Return the [X, Y] coordinate for the center point of the cell that contains the specified text.  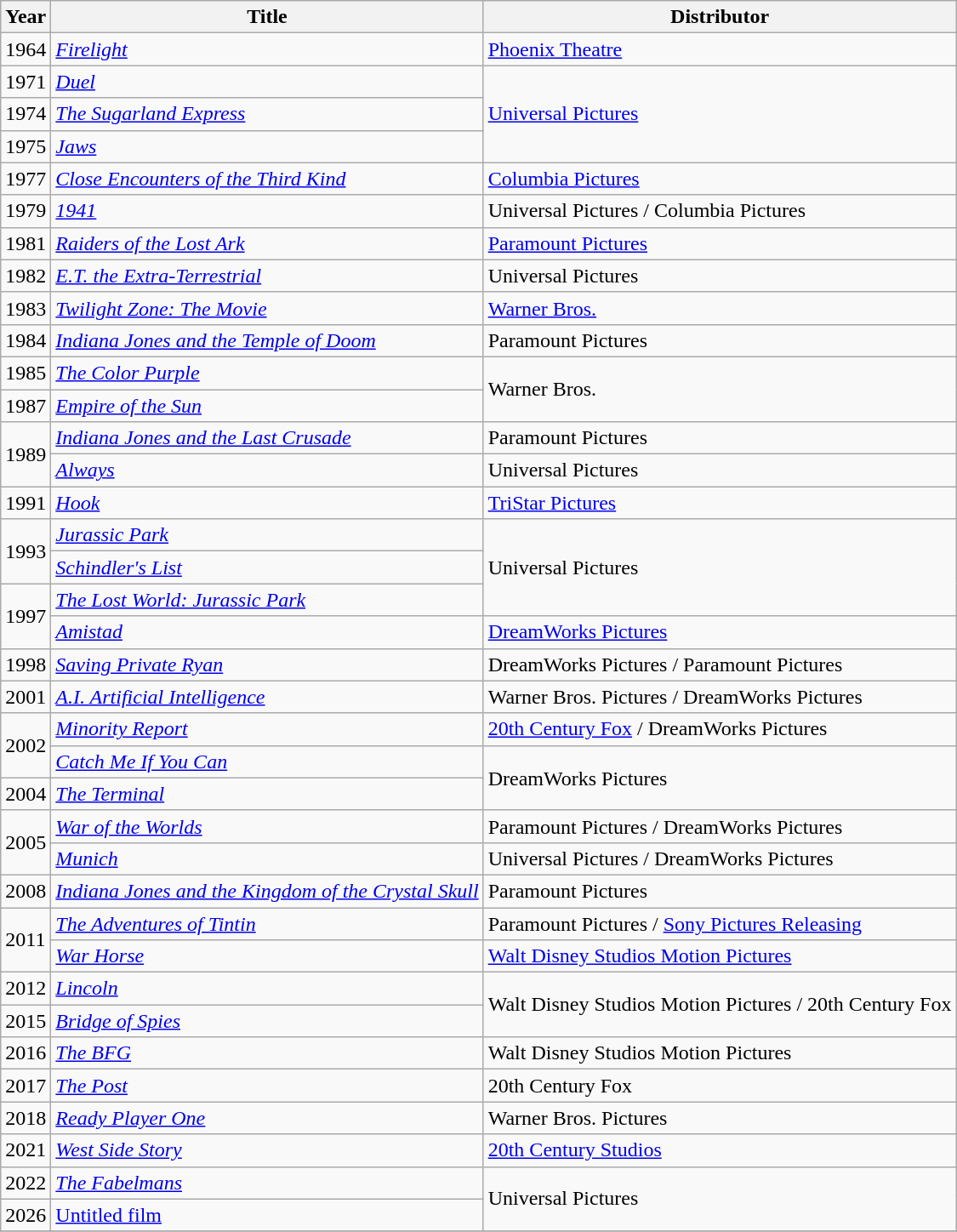
Lincoln [267, 989]
1982 [26, 276]
Amistad [267, 632]
1985 [26, 373]
Columbia Pictures [720, 179]
Paramount Pictures / Sony Pictures Releasing [720, 923]
Warner Bros. Pictures [720, 1118]
Paramount Pictures / DreamWorks Pictures [720, 826]
Indiana Jones and the Temple of Doom [267, 340]
1964 [26, 49]
Schindler's List [267, 568]
20th Century Fox [720, 1086]
Universal Pictures / Columbia Pictures [720, 211]
Empire of the Sun [267, 406]
1998 [26, 664]
2017 [26, 1086]
War Horse [267, 956]
Minority Report [267, 729]
Walt Disney Studios Motion Pictures / 20th Century Fox [720, 1005]
1981 [26, 243]
1971 [26, 82]
West Side Story [267, 1150]
2002 [26, 745]
2022 [26, 1183]
2004 [26, 794]
1941 [267, 211]
2008 [26, 891]
2021 [26, 1150]
E.T. the Extra-Terrestrial [267, 276]
Universal Pictures / DreamWorks Pictures [720, 858]
The Post [267, 1086]
The Terminal [267, 794]
Munich [267, 858]
The BFG [267, 1053]
Catch Me If You Can [267, 761]
Duel [267, 82]
The Color Purple [267, 373]
2026 [26, 1215]
Distributor [720, 17]
1974 [26, 114]
Always [267, 471]
Jaws [267, 146]
1975 [26, 146]
Year [26, 17]
1991 [26, 503]
Twilight Zone: The Movie [267, 308]
Close Encounters of the Third Kind [267, 179]
Indiana Jones and the Kingdom of the Crystal Skull [267, 891]
2005 [26, 842]
The Sugarland Express [267, 114]
Untitled film [267, 1215]
2011 [26, 939]
Indiana Jones and the Last Crusade [267, 438]
2012 [26, 989]
20th Century Fox / DreamWorks Pictures [720, 729]
The Adventures of Tintin [267, 923]
Warner Bros. Pictures / DreamWorks Pictures [720, 697]
2018 [26, 1118]
The Lost World: Jurassic Park [267, 600]
20th Century Studios [720, 1150]
Raiders of the Lost Ark [267, 243]
War of the Worlds [267, 826]
Hook [267, 503]
2001 [26, 697]
Saving Private Ryan [267, 664]
1993 [26, 551]
1989 [26, 454]
1977 [26, 179]
Title [267, 17]
1987 [26, 406]
Phoenix Theatre [720, 49]
1979 [26, 211]
1984 [26, 340]
TriStar Pictures [720, 503]
A.I. Artificial Intelligence [267, 697]
Bridge of Spies [267, 1021]
1983 [26, 308]
1997 [26, 616]
Ready Player One [267, 1118]
Firelight [267, 49]
The Fabelmans [267, 1183]
DreamWorks Pictures / Paramount Pictures [720, 664]
2016 [26, 1053]
2015 [26, 1021]
Jurassic Park [267, 535]
